Locate the cell with the specified text and output its (x, y) center coordinate. 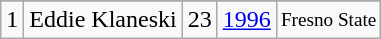
Fresno State (328, 20)
Eddie Klaneski (103, 20)
1 (12, 20)
23 (200, 20)
1996 (246, 20)
